Detect which cell encompasses the target text, then output its [x, y] center coordinate. 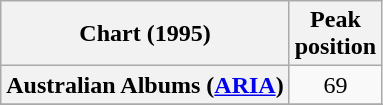
Australian Albums (ARIA) [145, 85]
69 [335, 85]
Chart (1995) [145, 34]
Peakposition [335, 34]
